Pinpoint the cell where the given text exists, returning its [x, y] midpoint coordinate. 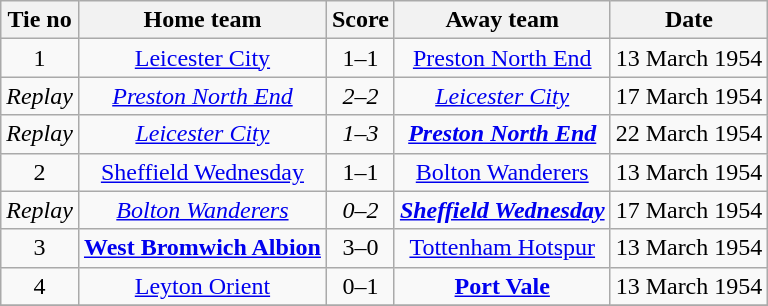
3–0 [360, 248]
0–2 [360, 210]
Tie no [40, 20]
4 [40, 286]
3 [40, 248]
Home team [202, 20]
Score [360, 20]
1–3 [360, 134]
Port Vale [502, 286]
0–1 [360, 286]
West Bromwich Albion [202, 248]
Away team [502, 20]
Date [689, 20]
Tottenham Hotspur [502, 248]
1 [40, 58]
22 March 1954 [689, 134]
2–2 [360, 96]
Leyton Orient [202, 286]
2 [40, 172]
